Determine the (X, Y) coordinate at the center of the cell enclosing the given text.  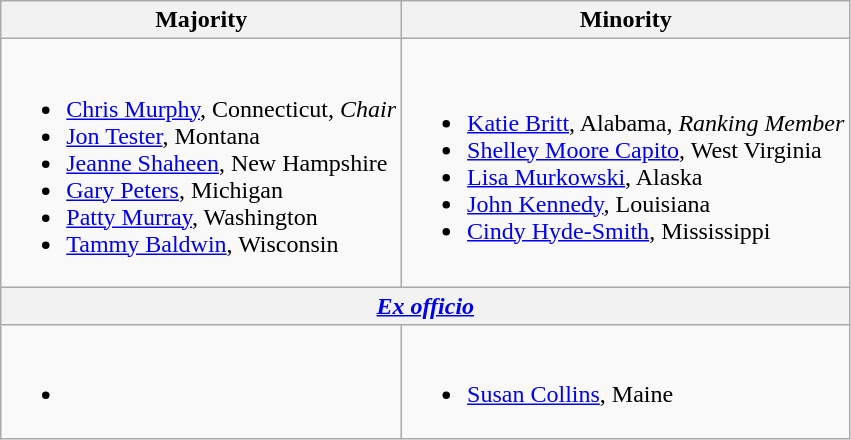
Minority (626, 20)
Ex officio (426, 306)
Katie Britt, Alabama, Ranking MemberShelley Moore Capito, West VirginiaLisa Murkowski, AlaskaJohn Kennedy, LouisianaCindy Hyde-Smith, Mississippi (626, 163)
Susan Collins, Maine (626, 382)
Chris Murphy, Connecticut, ChairJon Tester, MontanaJeanne Shaheen, New HampshireGary Peters, MichiganPatty Murray, WashingtonTammy Baldwin, Wisconsin (202, 163)
Majority (202, 20)
